For the text-containing cell, return its midpoint in [X, Y] coordinate format. 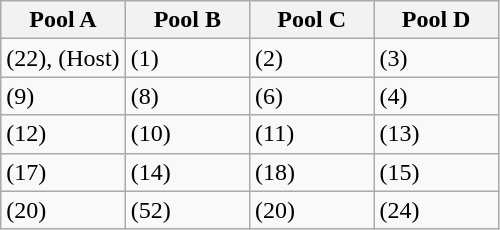
(6) [312, 96]
(18) [312, 172]
(3) [436, 58]
(8) [187, 96]
(9) [63, 96]
Pool B [187, 20]
(14) [187, 172]
Pool D [436, 20]
(52) [187, 210]
(17) [63, 172]
(15) [436, 172]
(22), (Host) [63, 58]
(13) [436, 134]
(2) [312, 58]
(12) [63, 134]
Pool A [63, 20]
(1) [187, 58]
(10) [187, 134]
(24) [436, 210]
(4) [436, 96]
(11) [312, 134]
Pool C [312, 20]
